Detect which cell encompasses the target text, then output its (X, Y) center coordinate. 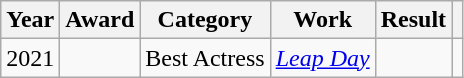
Year (30, 20)
Result (413, 20)
Leap Day (322, 58)
Work (322, 20)
Award (100, 20)
Category (205, 20)
Best Actress (205, 58)
2021 (30, 58)
